Extract the [x, y] coordinate from the center of the cell holding the provided text.  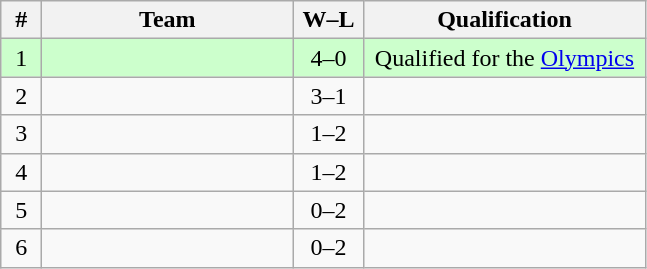
Team [168, 20]
# [22, 20]
3 [22, 134]
4–0 [328, 58]
6 [22, 248]
Qualification [504, 20]
Qualified for the Olympics [504, 58]
3–1 [328, 96]
2 [22, 96]
1 [22, 58]
W–L [328, 20]
5 [22, 210]
4 [22, 172]
